Pinpoint the cell where the given text exists, returning its [X, Y] midpoint coordinate. 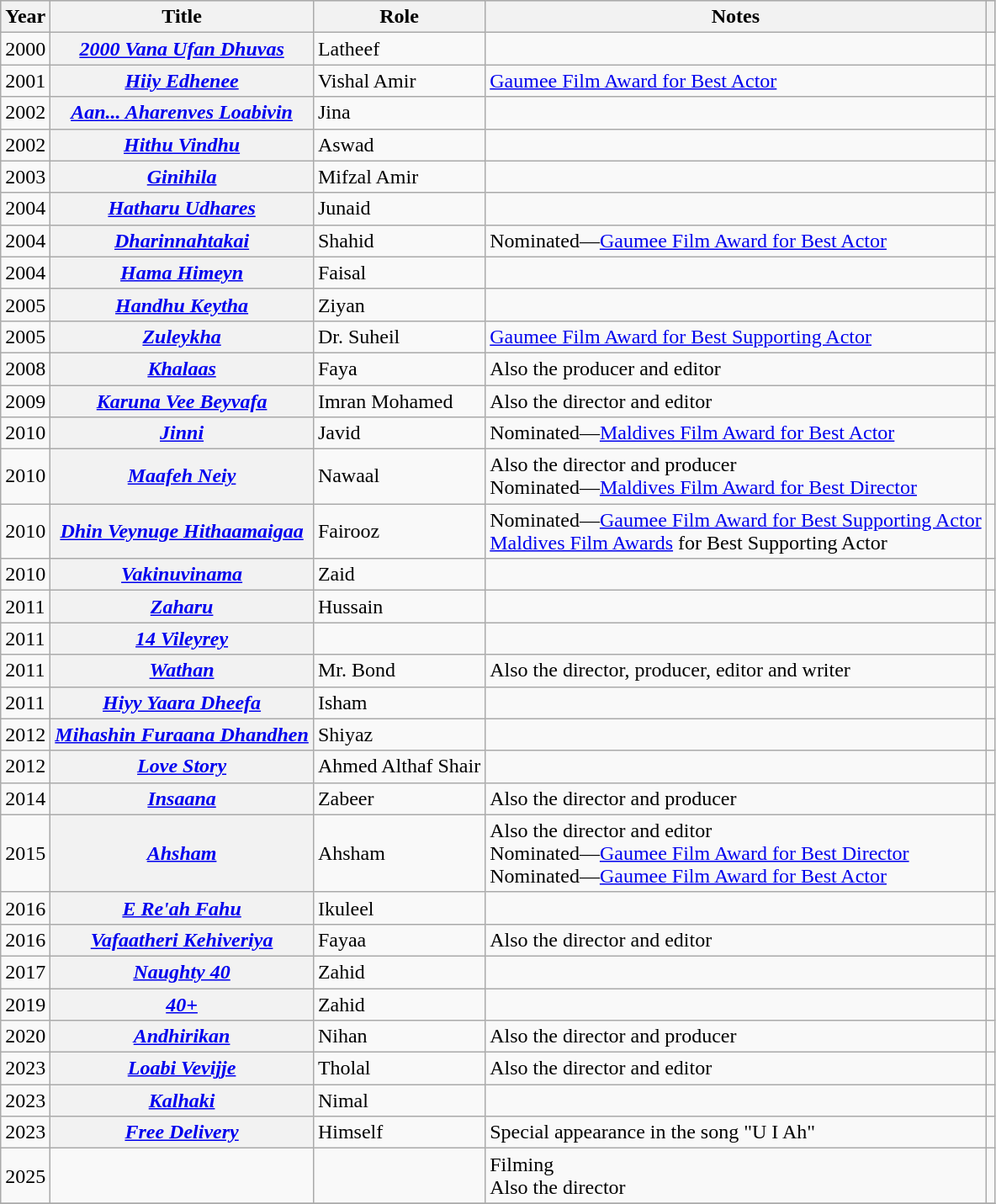
Hithu Vindhu [182, 145]
Hiyy Yaara Dheefa [182, 703]
Zaid [399, 575]
Year [25, 17]
Aan... Aharenves Loabivin [182, 113]
Latheef [399, 49]
2014 [25, 798]
Dhin Veynuge Hithaamaigaa [182, 532]
Gaumee Film Award for Best Supporting Actor [735, 337]
Insaana [182, 798]
Ziyan [399, 305]
Nominated—Gaumee Film Award for Best Supporting ActorMaldives Film Awards for Best Supporting Actor [735, 532]
Zabeer [399, 798]
Nominated—Maldives Film Award for Best Actor [735, 433]
2017 [25, 972]
Title [182, 17]
Karuna Vee Beyvafa [182, 401]
Also the director and producerNominated—Maldives Film Award for Best Director [735, 476]
Naughty 40 [182, 972]
Loabi Vevijje [182, 1069]
Maafeh Neiy [182, 476]
Khalaas [182, 369]
FilmingAlso the director [735, 1176]
Aswad [399, 145]
2015 [25, 853]
2000 Vana Ufan Dhuvas [182, 49]
Mihashin Furaana Dhandhen [182, 735]
Nawaal [399, 476]
Andhirikan [182, 1037]
Dr. Suheil [399, 337]
40+ [182, 1004]
2019 [25, 1004]
Shahid [399, 241]
Dharinnahtakai [182, 241]
Himself [399, 1132]
Junaid [399, 209]
Nominated—Gaumee Film Award for Best Actor [735, 241]
2001 [25, 81]
Faya [399, 369]
Also the director and editorNominated—Gaumee Film Award for Best DirectorNominated—Gaumee Film Award for Best Actor [735, 853]
Vishal Amir [399, 81]
Role [399, 17]
2000 [25, 49]
Jinni [182, 433]
Fayaa [399, 940]
Zaharu [182, 607]
Mifzal Amir [399, 177]
Faisal [399, 273]
Vakinuvinama [182, 575]
Hama Himeyn [182, 273]
2025 [25, 1176]
Special appearance in the song "U I Ah" [735, 1132]
Ginihila [182, 177]
2003 [25, 177]
2008 [25, 369]
Tholal [399, 1069]
Mr. Bond [399, 671]
Notes [735, 17]
Ahmed Althaf Shair [399, 766]
Isham [399, 703]
Hatharu Udhares [182, 209]
Zuleykha [182, 337]
Imran Mohamed [399, 401]
Handhu Keytha [182, 305]
Hussain [399, 607]
Wathan [182, 671]
Nimal [399, 1101]
Jina [399, 113]
Love Story [182, 766]
Hiiy Edhenee [182, 81]
E Re'ah Fahu [182, 908]
Gaumee Film Award for Best Actor [735, 81]
Shiyaz [399, 735]
2020 [25, 1037]
Vafaatheri Kehiveriya [182, 940]
Also the producer and editor [735, 369]
14 Vileyrey [182, 639]
Kalhaki [182, 1101]
Fairooz [399, 532]
Nihan [399, 1037]
2009 [25, 401]
Javid [399, 433]
Also the director, producer, editor and writer [735, 671]
Ikuleel [399, 908]
Free Delivery [182, 1132]
